Search for the cell housing the specified text and yield its [X, Y] center coordinate. 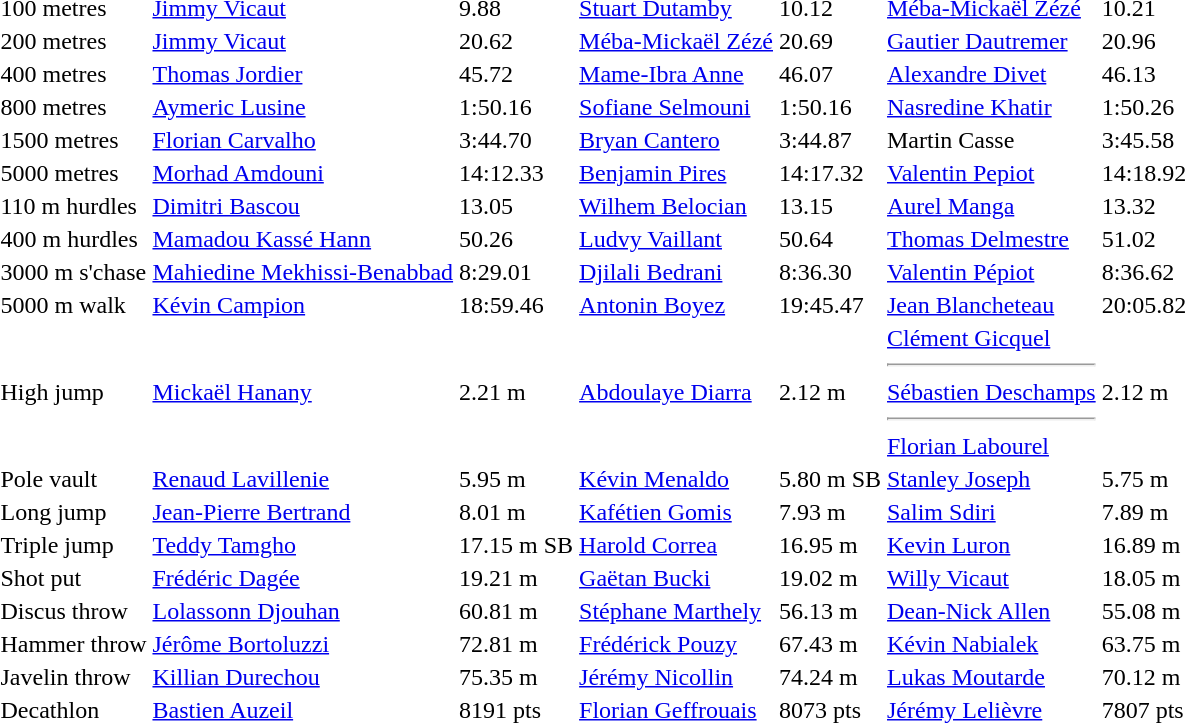
Mamadou Kassé Hann [303, 239]
Jérémy Nicollin [676, 677]
Antonin Boyez [676, 305]
60.81 m [516, 611]
18:59.46 [516, 305]
Jean Blancheteau [992, 305]
Harold Correa [676, 545]
Mahiedine Mekhissi-Benabbad [303, 272]
19.02 m [830, 578]
74.24 m [830, 677]
8:29.01 [516, 272]
56.13 m [830, 611]
Nasredine Khatir [992, 107]
Kévin Nabialek [992, 644]
2.12 m [830, 392]
Kévin Menaldo [676, 479]
Gautier Dautremer [992, 41]
8:36.30 [830, 272]
67.43 m [830, 644]
45.72 [516, 74]
Teddy Tamgho [303, 545]
Abdoulaye Diarra [676, 392]
Aurel Manga [992, 206]
7.93 m [830, 512]
5.95 m [516, 479]
17.15 m SB [516, 545]
5.80 m SB [830, 479]
Kevin Luron [992, 545]
Frédérick Pouzy [676, 644]
20.69 [830, 41]
Benjamin Pires [676, 173]
Clément GicquelSébastien DeschampsFlorian Labourel [992, 392]
Djilali Bedrani [676, 272]
Wilhem Belocian [676, 206]
19:45.47 [830, 305]
75.35 m [516, 677]
Valentin Pepiot [992, 173]
Kévin Campion [303, 305]
19.21 m [516, 578]
Lolassonn Djouhan [303, 611]
Mickaël Hanany [303, 392]
72.81 m [516, 644]
Florian Carvalho [303, 140]
14:12.33 [516, 173]
Valentin Pépiot [992, 272]
Frédéric Dagée [303, 578]
Gaëtan Bucki [676, 578]
46.07 [830, 74]
Bryan Cantero [676, 140]
Thomas Jordier [303, 74]
Killian Durechou [303, 677]
Mame-Ibra Anne [676, 74]
20.62 [516, 41]
Stanley Joseph [992, 479]
Alexandre Divet [992, 74]
50.26 [516, 239]
Salim Sdiri [992, 512]
Stéphane Marthely [676, 611]
16.95 m [830, 545]
Thomas Delmestre [992, 239]
50.64 [830, 239]
13.15 [830, 206]
Sofiane Selmouni [676, 107]
8.01 m [516, 512]
14:17.32 [830, 173]
Lukas Moutarde [992, 677]
Jean-Pierre Bertrand [303, 512]
Morhad Amdouni [303, 173]
Jimmy Vicaut [303, 41]
Dimitri Bascou [303, 206]
2.21 m [516, 392]
Aymeric Lusine [303, 107]
3:44.87 [830, 140]
Dean-Nick Allen [992, 611]
Jérôme Bortoluzzi [303, 644]
Willy Vicaut [992, 578]
Kafétien Gomis [676, 512]
3:44.70 [516, 140]
Méba-Mickaël Zézé [676, 41]
Ludvy Vaillant [676, 239]
Martin Casse [992, 140]
Renaud Lavillenie [303, 479]
13.05 [516, 206]
